Scan for the cell matching the given text and deliver its (x, y) coordinate at center. 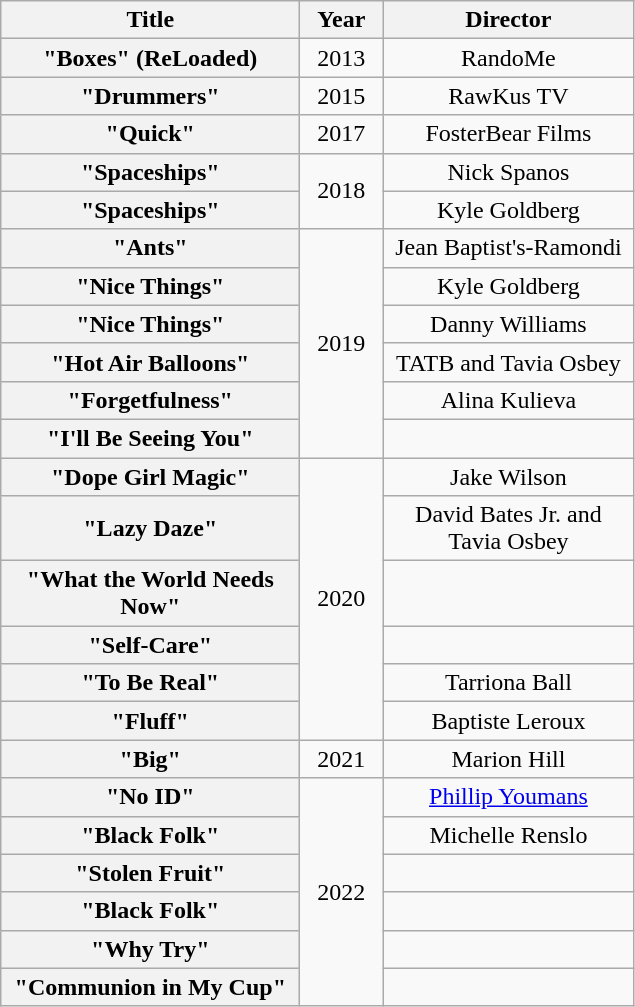
Marion Hill (508, 759)
"Fluff" (150, 721)
"Dope Girl Magic" (150, 477)
"Boxes" (ReLoaded) (150, 58)
2015 (342, 96)
"I'll Be Seeing You" (150, 438)
"Forgetfulness" (150, 400)
"Communion in My Cup" (150, 987)
2018 (342, 191)
Year (342, 20)
2017 (342, 134)
"Big" (150, 759)
RandoMe (508, 58)
Tarriona Ball (508, 683)
"Lazy Daze" (150, 528)
2021 (342, 759)
Alina Kulieva (508, 400)
"Why Try" (150, 949)
"Quick" (150, 134)
Title (150, 20)
"Hot Air Balloons" (150, 362)
"Ants" (150, 248)
2019 (342, 343)
Jake Wilson (508, 477)
Phillip Youmans (508, 797)
2013 (342, 58)
Nick Spanos (508, 172)
2022 (342, 892)
David Bates Jr. and Tavia Osbey (508, 528)
Baptiste Leroux (508, 721)
Michelle Renslo (508, 835)
"To Be Real" (150, 683)
Director (508, 20)
RawKus TV (508, 96)
"Self-Care" (150, 645)
"Stolen Fruit" (150, 873)
"What the World Needs Now" (150, 594)
FosterBear Films (508, 134)
"No ID" (150, 797)
TATB and Tavia Osbey (508, 362)
Jean Baptist's-Ramondi (508, 248)
Danny Williams (508, 324)
2020 (342, 599)
"Drummers" (150, 96)
